Scan for the cell matching the given text and deliver its [X, Y] coordinate at center. 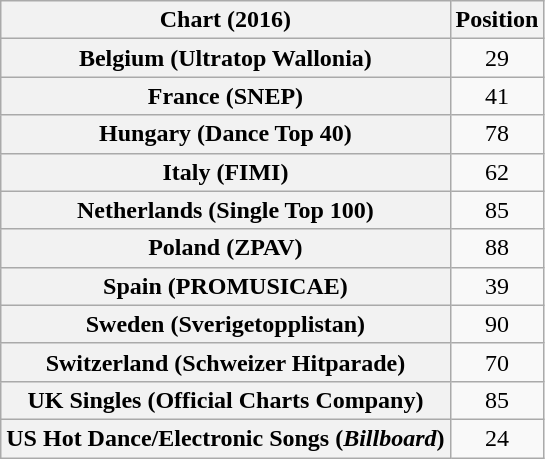
29 [497, 58]
Position [497, 20]
Spain (PROMUSICAE) [226, 286]
41 [497, 96]
39 [497, 286]
Sweden (Sverigetopplistan) [226, 324]
62 [497, 172]
UK Singles (Official Charts Company) [226, 400]
24 [497, 438]
78 [497, 134]
Italy (FIMI) [226, 172]
88 [497, 248]
Switzerland (Schweizer Hitparade) [226, 362]
France (SNEP) [226, 96]
70 [497, 362]
Belgium (Ultratop Wallonia) [226, 58]
90 [497, 324]
US Hot Dance/Electronic Songs (Billboard) [226, 438]
Poland (ZPAV) [226, 248]
Hungary (Dance Top 40) [226, 134]
Netherlands (Single Top 100) [226, 210]
Chart (2016) [226, 20]
